Search for the cell housing the specified text and yield its [x, y] center coordinate. 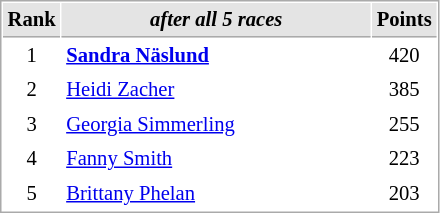
2 [32, 90]
Points [404, 20]
1 [32, 56]
255 [404, 124]
3 [32, 124]
Fanny Smith [216, 158]
Heidi Zacher [216, 90]
Georgia Simmerling [216, 124]
after all 5 races [216, 20]
Sandra Näslund [216, 56]
223 [404, 158]
385 [404, 90]
5 [32, 194]
203 [404, 194]
Brittany Phelan [216, 194]
4 [32, 158]
420 [404, 56]
Rank [32, 20]
